Capture the cell that displays the provided text and extract its (X, Y) central coordinate. 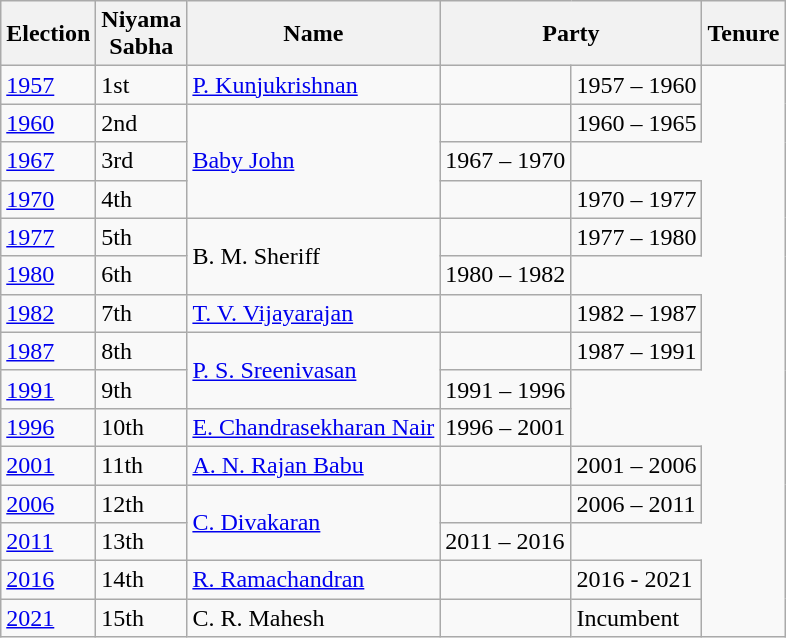
E. Chandrasekharan Nair (314, 427)
B. M. Sheriff (314, 256)
15th (142, 618)
2nd (142, 123)
C. R. Mahesh (314, 618)
1970 – 1977 (636, 199)
4th (142, 199)
1982 (48, 313)
1980 – 1982 (506, 275)
1987 – 1991 (636, 351)
2016 - 2021 (636, 580)
1996 – 2001 (506, 427)
1960 – 1965 (636, 123)
1957 – 1960 (636, 85)
Tenure (744, 34)
13th (142, 542)
1987 (48, 351)
Name (314, 34)
10th (142, 427)
R. Ramachandran (314, 580)
1977 (48, 237)
12th (142, 503)
1957 (48, 85)
1960 (48, 123)
A. N. Rajan Babu (314, 465)
5th (142, 237)
1967 – 1970 (506, 161)
1967 (48, 161)
2001 (48, 465)
NiyamaSabha (142, 34)
Incumbent (636, 618)
2011 (48, 542)
14th (142, 580)
9th (142, 389)
1980 (48, 275)
P. Kunjukrishnan (314, 85)
1991 (48, 389)
1st (142, 85)
1996 (48, 427)
1970 (48, 199)
3rd (142, 161)
2006 – 2011 (636, 503)
2001 – 2006 (636, 465)
1991 – 1996 (506, 389)
Baby John (314, 161)
1982 – 1987 (636, 313)
P. S. Sreenivasan (314, 370)
8th (142, 351)
Party (571, 34)
Election (48, 34)
2011 – 2016 (506, 542)
11th (142, 465)
T. V. Vijayarajan (314, 313)
6th (142, 275)
7th (142, 313)
C. Divakaran (314, 522)
2021 (48, 618)
1977 – 1980 (636, 237)
2006 (48, 503)
2016 (48, 580)
